Find where the given text appears and provide that cell's center as [x, y] coordinate. 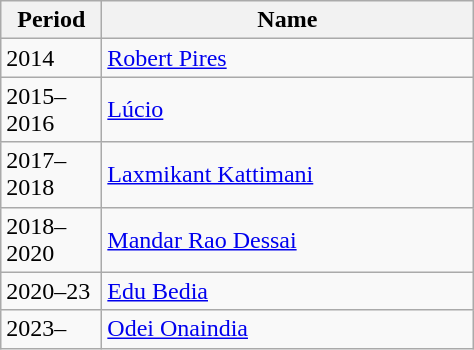
Robert Pires [288, 58]
Lúcio [288, 110]
Laxmikant Kattimani [288, 174]
2014 [52, 58]
2017–2018 [52, 174]
2023– [52, 329]
Odei Onaindia [288, 329]
Period [52, 20]
2020–23 [52, 291]
Edu Bedia [288, 291]
Name [288, 20]
Mandar Rao Dessai [288, 240]
2015–2016 [52, 110]
2018–2020 [52, 240]
